Find where the given text appears and provide that cell's center as [X, Y] coordinate. 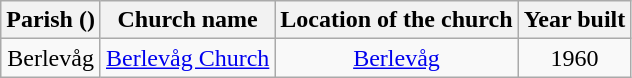
Berlevåg Church [187, 58]
Year built [574, 20]
Location of the church [396, 20]
Parish () [51, 20]
1960 [574, 58]
Church name [187, 20]
